Determine the (x, y) coordinate at the center of the cell enclosing the given text.  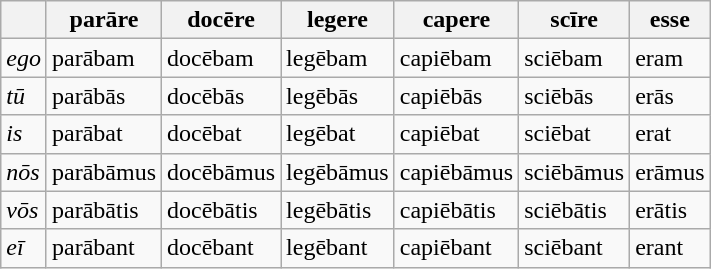
legēbās (338, 96)
legere (338, 20)
docēre (222, 20)
erāmus (670, 172)
capiēbāmus (456, 172)
sciēbāmus (574, 172)
docēbās (222, 96)
erant (670, 248)
parābās (104, 96)
docēbātis (222, 210)
parābant (104, 248)
capiēbās (456, 96)
capere (456, 20)
docēbam (222, 58)
parābam (104, 58)
sciēbat (574, 134)
docēbat (222, 134)
capiēbat (456, 134)
legēbat (338, 134)
parābātis (104, 210)
legēbātis (338, 210)
sciēbās (574, 96)
legēbant (338, 248)
vōs (24, 210)
parābāmus (104, 172)
parābat (104, 134)
is (24, 134)
sciēbam (574, 58)
scīre (574, 20)
erat (670, 134)
tū (24, 96)
ego (24, 58)
eram (670, 58)
docēbant (222, 248)
capiēbātis (456, 210)
esse (670, 20)
parāre (104, 20)
legēbam (338, 58)
erās (670, 96)
docēbāmus (222, 172)
legēbāmus (338, 172)
capiēbam (456, 58)
capiēbant (456, 248)
nōs (24, 172)
eī (24, 248)
sciēbātis (574, 210)
erātis (670, 210)
sciēbant (574, 248)
